Output the (X, Y) coordinate of the center of the cell containing the given text.  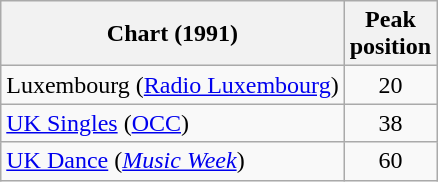
60 (390, 161)
38 (390, 123)
UK Dance (Music Week) (172, 161)
UK Singles (OCC) (172, 123)
Chart (1991) (172, 34)
20 (390, 85)
Luxembourg (Radio Luxembourg) (172, 85)
Peakposition (390, 34)
